Search for the cell housing the specified text and yield its [x, y] center coordinate. 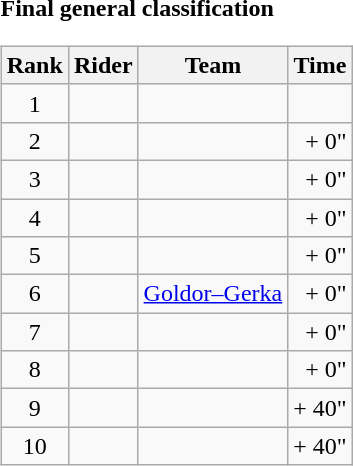
3 [34, 179]
9 [34, 408]
5 [34, 256]
6 [34, 294]
4 [34, 217]
Rank [34, 65]
7 [34, 332]
10 [34, 446]
1 [34, 103]
Time [320, 65]
Rider [103, 65]
8 [34, 370]
Team [213, 65]
2 [34, 141]
Goldor–Gerka [213, 294]
